Determine the (X, Y) coordinate at the center of the cell enclosing the given text.  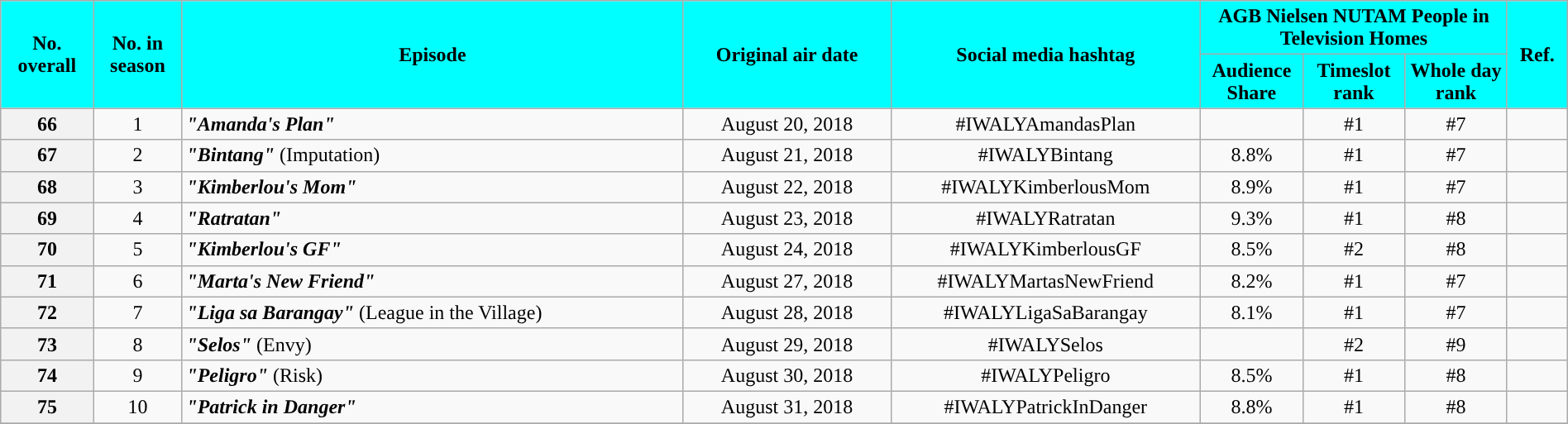
7 (137, 312)
3 (137, 187)
#9 (1456, 344)
"Selos" (Envy) (433, 344)
#IWALYPatrickInDanger (1045, 407)
August 31, 2018 (787, 407)
August 20, 2018 (787, 124)
8.2% (1252, 281)
August 23, 2018 (787, 218)
August 22, 2018 (787, 187)
#IWALYKimberlousGF (1045, 250)
75 (47, 407)
#IWALYAmandasPlan (1045, 124)
Social media hashtag (1045, 55)
"Peligro" (Risk) (433, 375)
No.overall (47, 55)
68 (47, 187)
72 (47, 312)
August 29, 2018 (787, 344)
#IWALYBintang (1045, 155)
August 30, 2018 (787, 375)
#IWALYSelos (1045, 344)
August 24, 2018 (787, 250)
5 (137, 250)
73 (47, 344)
#IWALYRatratan (1045, 218)
66 (47, 124)
"Ratratan" (433, 218)
"Amanda's Plan" (433, 124)
Original air date (787, 55)
67 (47, 155)
"Bintang" (Imputation) (433, 155)
Audience Share (1252, 81)
#IWALYKimberlousMom (1045, 187)
2 (137, 155)
9 (137, 375)
August 27, 2018 (787, 281)
69 (47, 218)
Timeslotrank (1354, 81)
"Kimberlou's Mom" (433, 187)
4 (137, 218)
8.1% (1252, 312)
"Patrick in Danger" (433, 407)
AGB Nielsen NUTAM People in Television Homes (1355, 28)
6 (137, 281)
August 28, 2018 (787, 312)
"Marta's New Friend" (433, 281)
71 (47, 281)
74 (47, 375)
Ref. (1537, 55)
10 (137, 407)
70 (47, 250)
Episode (433, 55)
#IWALYLigaSaBarangay (1045, 312)
1 (137, 124)
Whole dayrank (1456, 81)
No. inseason (137, 55)
8 (137, 344)
"Kimberlou's GF" (433, 250)
August 21, 2018 (787, 155)
9.3% (1252, 218)
#IWALYMartasNewFriend (1045, 281)
#IWALYPeligro (1045, 375)
8.9% (1252, 187)
"Liga sa Barangay" (League in the Village) (433, 312)
